For the text-containing cell, return its midpoint in [X, Y] coordinate format. 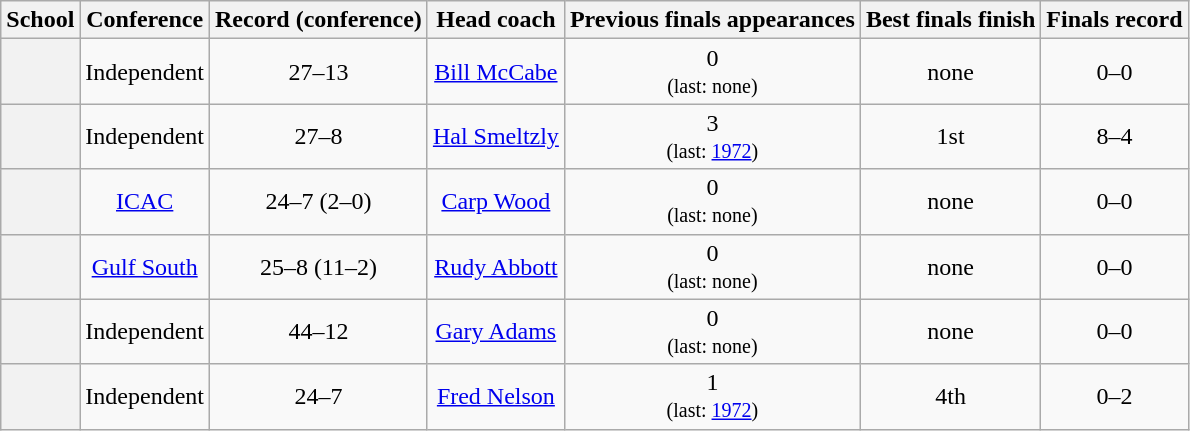
24–7 (2–0) [319, 202]
Carp Wood [496, 202]
Fred Nelson [496, 396]
24–7 [319, 396]
Conference [145, 20]
0–2 [1114, 396]
27–8 [319, 136]
Rudy Abbott [496, 266]
27–13 [319, 72]
Best finals finish [950, 20]
Gulf South [145, 266]
3(last: 1972) [712, 136]
Hal Smeltzly [496, 136]
Finals record [1114, 20]
25–8 (11–2) [319, 266]
4th [950, 396]
1(last: 1972) [712, 396]
Previous finals appearances [712, 20]
Record (conference) [319, 20]
Gary Adams [496, 332]
Head coach [496, 20]
1st [950, 136]
School [40, 20]
ICAC [145, 202]
Bill McCabe [496, 72]
8–4 [1114, 136]
44–12 [319, 332]
